For the text-containing cell, return its midpoint in [X, Y] coordinate format. 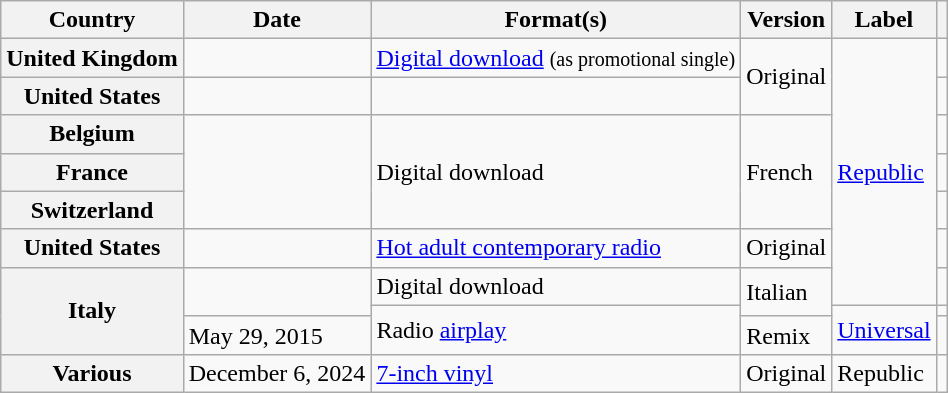
Italian [786, 292]
Label [884, 20]
France [92, 172]
Various [92, 373]
Radio airplay [556, 330]
United Kingdom [92, 58]
Italy [92, 310]
French [786, 172]
Date [277, 20]
Format(s) [556, 20]
Hot adult contemporary radio [556, 248]
Remix [786, 335]
7-inch vinyl [556, 373]
Version [786, 20]
Universal [884, 330]
Belgium [92, 134]
May 29, 2015 [277, 335]
December 6, 2024 [277, 373]
Country [92, 20]
Digital download (as promotional single) [556, 58]
Switzerland [92, 210]
